Return the [x, y] coordinate for the center point of the cell that contains the specified text.  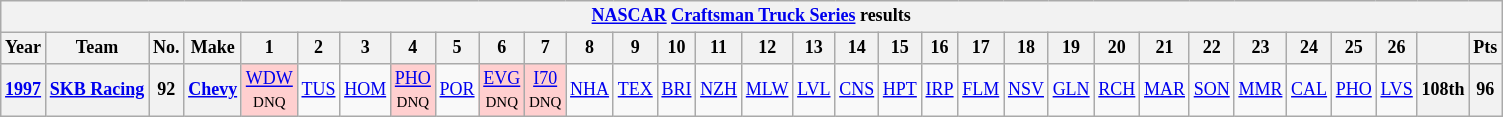
96 [1486, 90]
TEX [635, 90]
26 [1396, 48]
8 [590, 48]
HOM [366, 90]
CNS [857, 90]
15 [900, 48]
No. [166, 48]
17 [981, 48]
PHODNQ [414, 90]
18 [1026, 48]
23 [1260, 48]
RCH [1117, 90]
24 [1310, 48]
PHO [1354, 90]
CAL [1310, 90]
16 [940, 48]
1 [269, 48]
11 [719, 48]
Year [24, 48]
Chevy [213, 90]
NZH [719, 90]
POR [457, 90]
MMR [1260, 90]
HPT [900, 90]
10 [676, 48]
108th [1443, 90]
9 [635, 48]
Pts [1486, 48]
EVGDNQ [502, 90]
TUS [318, 90]
4 [414, 48]
2 [318, 48]
FLM [981, 90]
SKB Racing [96, 90]
20 [1117, 48]
5 [457, 48]
Team [96, 48]
25 [1354, 48]
19 [1071, 48]
1997 [24, 90]
MLW [766, 90]
Make [213, 48]
GLN [1071, 90]
MAR [1165, 90]
14 [857, 48]
13 [814, 48]
LVL [814, 90]
IRP [940, 90]
NSV [1026, 90]
NASCAR Craftsman Truck Series results [752, 16]
LVS [1396, 90]
SON [1212, 90]
I70DNQ [546, 90]
WDWDNQ [269, 90]
22 [1212, 48]
NHA [590, 90]
7 [546, 48]
92 [166, 90]
BRI [676, 90]
3 [366, 48]
21 [1165, 48]
6 [502, 48]
12 [766, 48]
